Extract the (X, Y) coordinate from the center of the cell holding the provided text.  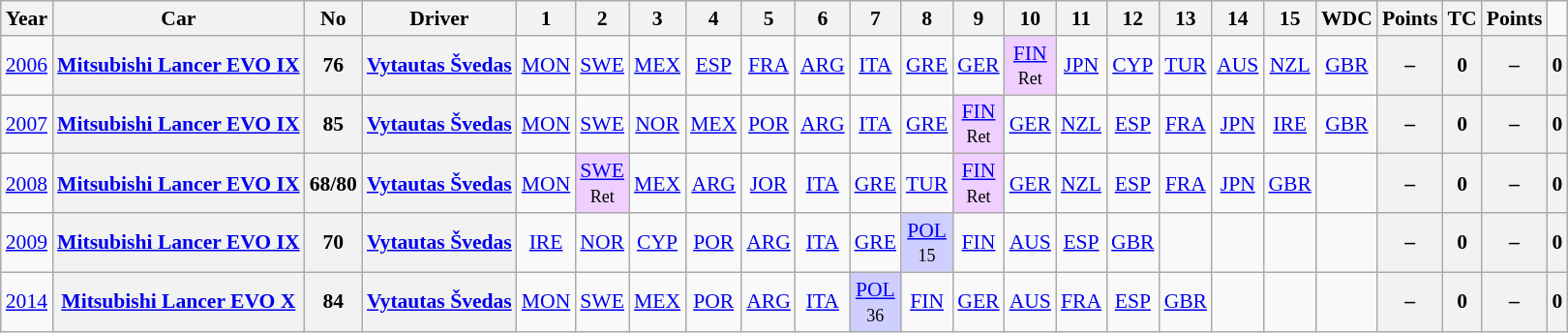
TC (1462, 18)
76 (333, 66)
Mitsubishi Lancer EVO X (178, 302)
84 (333, 302)
Car (178, 18)
68/80 (333, 184)
10 (1030, 18)
6 (823, 18)
Year (27, 18)
2007 (27, 124)
12 (1132, 18)
7 (875, 18)
11 (1081, 18)
2006 (27, 66)
15 (1289, 18)
85 (333, 124)
2014 (27, 302)
1 (546, 18)
4 (713, 18)
No (333, 18)
Driver (439, 18)
WDC (1347, 18)
SWERet (602, 184)
70 (333, 242)
2009 (27, 242)
POL15 (927, 242)
JOR (769, 184)
2 (602, 18)
3 (657, 18)
9 (978, 18)
14 (1237, 18)
5 (769, 18)
POL36 (875, 302)
8 (927, 18)
13 (1187, 18)
2008 (27, 184)
